Extract the (X, Y) coordinate from the center of the cell holding the provided text.  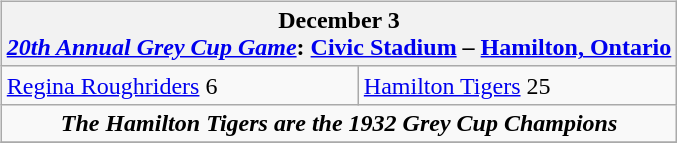
Hamilton Tigers 25 (518, 85)
The Hamilton Tigers are the 1932 Grey Cup Champions (339, 123)
Regina Roughriders 6 (180, 85)
December 320th Annual Grey Cup Game: Civic Stadium – Hamilton, Ontario (339, 34)
